Extract the [X, Y] coordinate from the center of the cell holding the provided text.  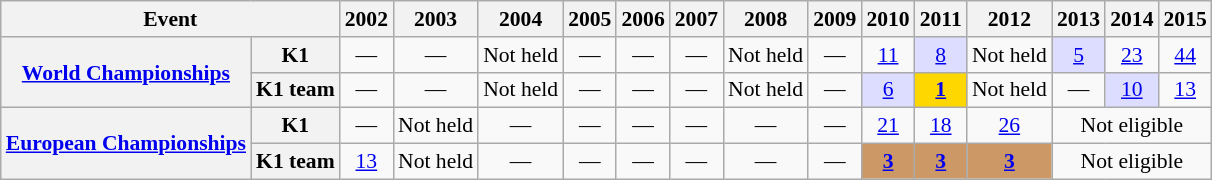
2009 [834, 19]
1 [941, 90]
2004 [520, 19]
5 [1078, 55]
2008 [766, 19]
2015 [1186, 19]
6 [888, 90]
2014 [1132, 19]
10 [1132, 90]
11 [888, 55]
World Championships [126, 72]
26 [1010, 126]
Event [170, 19]
44 [1186, 55]
2005 [590, 19]
2013 [1078, 19]
18 [941, 126]
2012 [1010, 19]
2002 [366, 19]
2007 [696, 19]
2006 [642, 19]
8 [941, 55]
2003 [436, 19]
21 [888, 126]
2010 [888, 19]
23 [1132, 55]
2011 [941, 19]
European Championships [126, 144]
